Extract the (x, y) coordinate from the center of the cell holding the provided text.  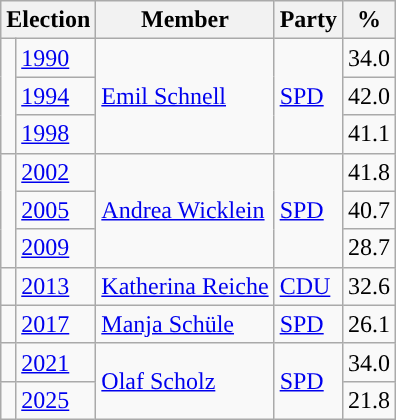
32.6 (368, 286)
1994 (56, 96)
Election (48, 20)
Member (185, 20)
Olaf Scholz (185, 381)
2017 (56, 324)
2009 (56, 248)
41.8 (368, 172)
2002 (56, 172)
Party (308, 20)
Emil Schnell (185, 96)
28.7 (368, 248)
41.1 (368, 134)
2025 (56, 400)
40.7 (368, 210)
Manja Schüle (185, 324)
1998 (56, 134)
26.1 (368, 324)
1990 (56, 58)
2021 (56, 362)
21.8 (368, 400)
Andrea Wicklein (185, 210)
2005 (56, 210)
% (368, 20)
2013 (56, 286)
CDU (308, 286)
Katherina Reiche (185, 286)
42.0 (368, 96)
